Search for the cell housing the specified text and yield its (x, y) center coordinate. 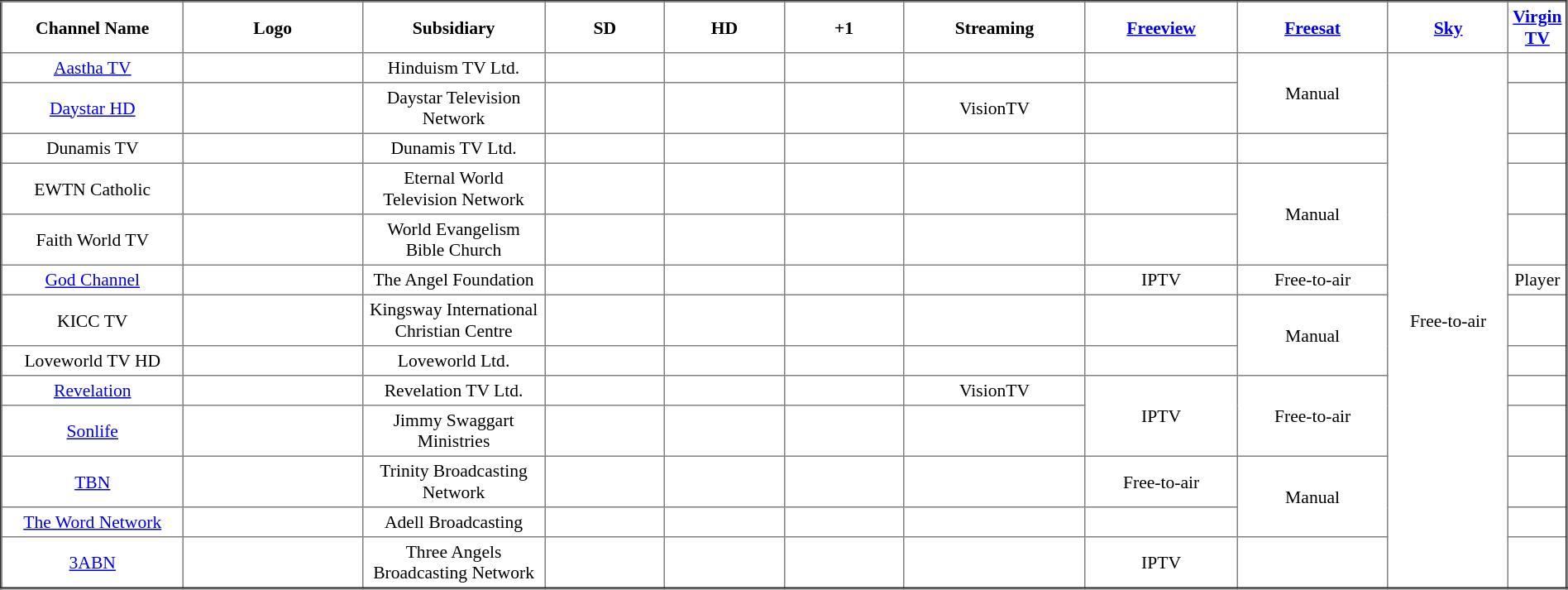
Jimmy Swaggart Ministries (453, 431)
Subsidiary (453, 27)
Trinity Broadcasting Network (453, 482)
Virgin TV (1538, 27)
Sky (1448, 27)
Logo (273, 27)
Daystar Television Network (453, 108)
Kingsway International Christian Centre (453, 320)
3ABN (93, 563)
Loveworld TV HD (93, 361)
+1 (844, 27)
Freeview (1161, 27)
Loveworld Ltd. (453, 361)
Faith World TV (93, 240)
Player (1538, 280)
Eternal World Television Network (453, 189)
Sonlife (93, 431)
HD (724, 27)
God Channel (93, 280)
Channel Name (93, 27)
Streaming (995, 27)
The Word Network (93, 522)
Dunamis TV Ltd. (453, 148)
Hinduism TV Ltd. (453, 68)
SD (605, 27)
Three Angels Broadcasting Network (453, 563)
Aastha TV (93, 68)
The Angel Foundation (453, 280)
EWTN Catholic (93, 189)
Freesat (1313, 27)
TBN (93, 482)
Daystar HD (93, 108)
KICC TV (93, 320)
World Evangelism Bible Church (453, 240)
Revelation (93, 391)
Dunamis TV (93, 148)
Revelation TV Ltd. (453, 391)
Adell Broadcasting (453, 522)
